Pinpoint the cell where the given text exists, returning its (X, Y) midpoint coordinate. 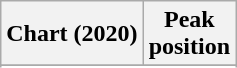
Peakposition (189, 34)
Chart (2020) (72, 34)
